Capture the cell that displays the provided text and extract its (x, y) central coordinate. 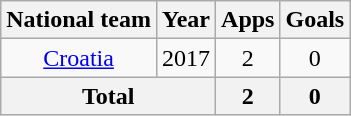
2017 (186, 58)
Apps (248, 20)
National team (79, 20)
Goals (315, 20)
Year (186, 20)
Croatia (79, 58)
Total (108, 96)
